Determine the (x, y) coordinate at the center of the cell enclosing the given text.  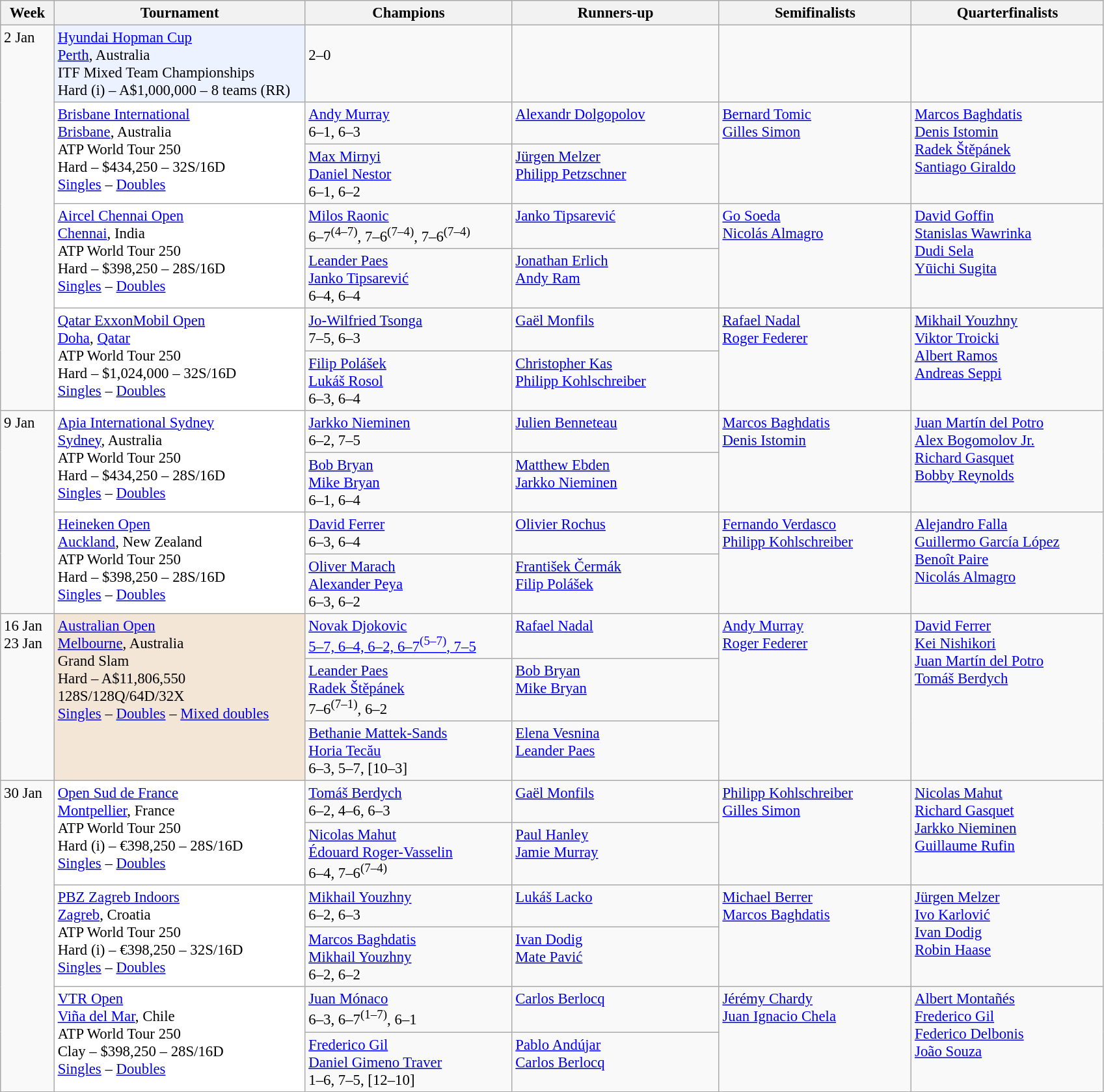
Michael Berrer Marcos Baghdatis (815, 936)
Australian Open Melbourne, AustraliaGrand SlamHard – A$11,806,550128S/128Q/64D/32XSingles – Doubles – Mixed doubles (180, 698)
Marcos Baghdatis Denis Istomin Radek Štěpánek Santiago Giraldo (1008, 153)
Philipp Kohlschreiber Gilles Simon (815, 833)
Marcos Baghdatis Denis Istomin (815, 461)
Semifinalists (815, 13)
VTR Open Viña del Mar, ChileATP World Tour 250Clay – $398,250 – 28S/16DSingles – Doubles (180, 1040)
Mikhail Youzhny6–2, 6–3 (409, 906)
David Goffin Stanislas Wawrinka Dudi Sela Yūichi Sugita (1008, 256)
Leander Paes Radek Štěpánek7–6(7–1), 6–2 (409, 690)
Andy Murray Roger Federer (815, 698)
Marcos Baghdatis Mikhail Youzhny6–2, 6–2 (409, 957)
Christopher Kas Philipp Kohlschreiber (615, 381)
Heineken Open Auckland, New ZealandATP World Tour 250Hard – $398,250 – 28S/16DSingles – Doubles (180, 562)
Nicolas Mahut Richard Gasquet Jarkko Nieminen Guillaume Rufin (1008, 833)
Apia International Sydney Sydney, AustraliaATP World Tour 250Hard – $434,250 – 28S/16DSingles – Doubles (180, 461)
Julien Benneteau (615, 431)
David Ferrer Kei Nishikori Juan Martín del Potro Tomáš Berdych (1008, 698)
Andy Murray6–1, 6–3 (409, 124)
Olivier Rochus (615, 532)
Tournament (180, 13)
Hyundai Hopman Cup Perth, AustraliaITF Mixed Team ChampionshipsHard (i) – A$1,000,000 – 8 teams (RR) (180, 64)
Bob Bryan Mike Bryan6–1, 6–4 (409, 482)
Novak Djokovic5–7, 6–4, 6–2, 6–7(5–7), 7–5 (409, 636)
16 Jan 23 Jan (27, 698)
30 Jan (27, 936)
Leander Paes Janko Tipsarević6–4, 6–4 (409, 279)
David Ferrer6–3, 6–4 (409, 532)
Juan Mónaco6–3, 6–7(1–7), 6–1 (409, 1010)
PBZ Zagreb Indoors Zagreb, CroatiaATP World Tour 250Hard (i) – €398,250 – 32S/16DSingles – Doubles (180, 936)
Tomáš Berdych6–2, 4–6, 6–3 (409, 802)
Janko Tipsarević (615, 226)
Max Mirnyi Daniel Nestor6–1, 6–2 (409, 174)
Carlos Berlocq (615, 1010)
Go Soeda Nicolás Almagro (815, 256)
2 Jan (27, 218)
9 Jan (27, 512)
Paul Hanley Jamie Murray (615, 854)
Mikhail Youzhny Viktor Troicki Albert Ramos Andreas Seppi (1008, 359)
Pablo Andújar Carlos Berlocq (615, 1062)
Fernando Verdasco Philipp Kohlschreiber (815, 562)
Rafael Nadal Roger Federer (815, 359)
Quarterfinalists (1008, 13)
Ivan Dodig Mate Pavić (615, 957)
Jo-Wilfried Tsonga7–5, 6–3 (409, 329)
Jérémy Chardy Juan Ignacio Chela (815, 1040)
Rafael Nadal (615, 636)
Jürgen Melzer Ivo Karlović Ivan Dodig Robin Haase (1008, 936)
2–0 (409, 64)
Milos Raonic6–7(4–7), 7–6(7–4), 7–6(7–4) (409, 226)
Open Sud de France Montpellier, FranceATP World Tour 250Hard (i) – €398,250 – 28S/16DSingles – Doubles (180, 833)
Qatar ExxonMobil Open Doha, QatarATP World Tour 250Hard – $1,024,000 – 32S/16DSingles – Doubles (180, 359)
Runners-up (615, 13)
Filip Polášek Lukáš Rosol6–3, 6–4 (409, 381)
Elena Vesnina Leander Paes (615, 751)
František Čermák Filip Polášek (615, 584)
Week (27, 13)
Brisbane International Brisbane, AustraliaATP World Tour 250Hard – $434,250 – 32S/16DSingles – Doubles (180, 153)
Bethanie Mattek-Sands Horia Tecău6–3, 5–7, [10–3] (409, 751)
Jarkko Nieminen6–2, 7–5 (409, 431)
Frederico Gil Daniel Gimeno Traver1–6, 7–5, [12–10] (409, 1062)
Jürgen Melzer Philipp Petzschner (615, 174)
Alexandr Dolgopolov (615, 124)
Alejandro Falla Guillermo García López Benoît Paire Nicolás Almagro (1008, 562)
Nicolas Mahut Édouard Roger-Vasselin6–4, 7–6(7–4) (409, 854)
Albert Montañés Frederico Gil Federico Delbonis João Souza (1008, 1040)
Oliver Marach Alexander Peya6–3, 6–2 (409, 584)
Bernard Tomic Gilles Simon (815, 153)
Lukáš Lacko (615, 906)
Jonathan Erlich Andy Ram (615, 279)
Matthew Ebden Jarkko Nieminen (615, 482)
Aircel Chennai Open Chennai, IndiaATP World Tour 250Hard – $398,250 – 28S/16DSingles – Doubles (180, 256)
Champions (409, 13)
Bob Bryan Mike Bryan (615, 690)
Juan Martín del Potro Alex Bogomolov Jr. Richard Gasquet Bobby Reynolds (1008, 461)
